Identify which cell holds the provided text, then report its (X, Y) central coordinate. 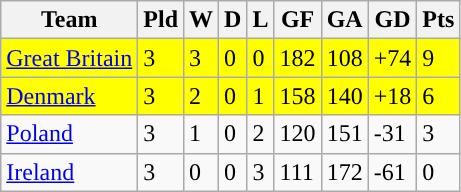
+74 (392, 58)
111 (298, 172)
108 (344, 58)
140 (344, 96)
Denmark (70, 96)
+18 (392, 96)
6 (438, 96)
Great Britain (70, 58)
GA (344, 20)
Team (70, 20)
Poland (70, 134)
158 (298, 96)
GD (392, 20)
-31 (392, 134)
Pts (438, 20)
9 (438, 58)
L (260, 20)
Pld (161, 20)
W (202, 20)
-61 (392, 172)
Ireland (70, 172)
172 (344, 172)
GF (298, 20)
151 (344, 134)
182 (298, 58)
120 (298, 134)
D (233, 20)
